Determine the [X, Y] coordinate at the center of the cell enclosing the given text.  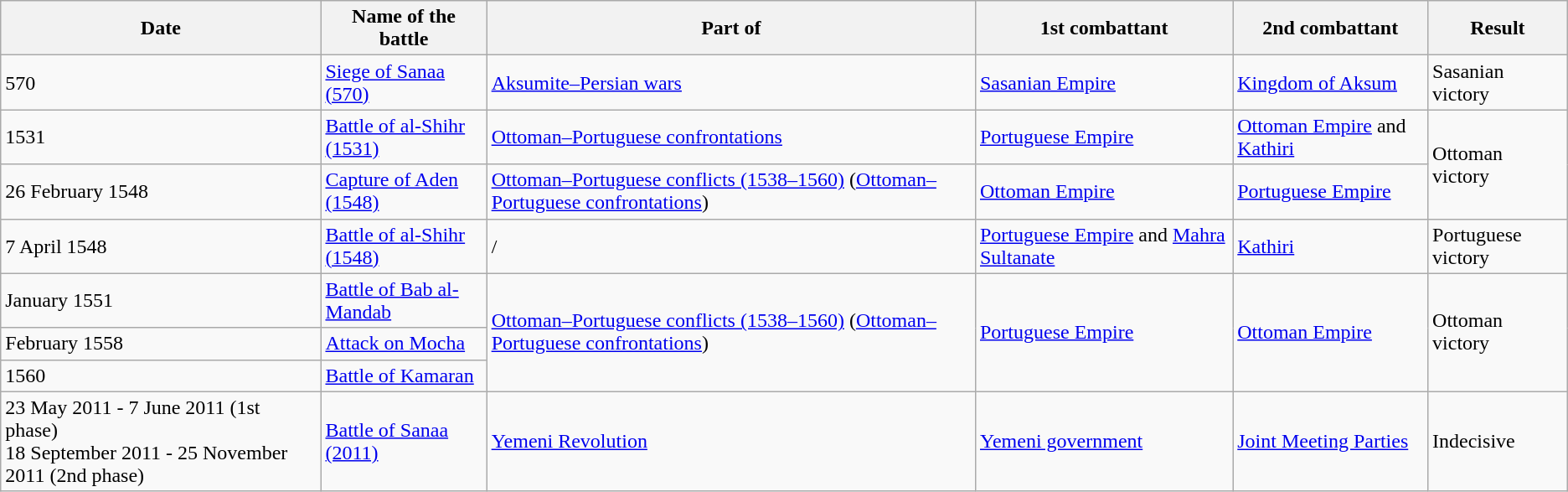
Kathiri [1330, 246]
Aksumite–Persian wars [730, 82]
Sasanian victory [1498, 82]
Date [161, 28]
Battle of Kamaran [404, 375]
Sasanian Empire [1104, 82]
23 May 2011 - 7 June 2011 (1st phase)18 September 2011 - 25 November 2011 (2nd phase) [161, 441]
Battle of al-Shihr (1548) [404, 246]
Indecisive [1498, 441]
Attack on Mocha [404, 344]
Battle of Bab al-Mandab [404, 300]
570 [161, 82]
1531 [161, 137]
Capture of Aden (1548) [404, 191]
/ [730, 246]
Siege of Sanaa (570) [404, 82]
Result [1498, 28]
Name of the battle [404, 28]
7 April 1548 [161, 246]
2nd combattant [1330, 28]
26 February 1548 [161, 191]
Battle of Sanaa (2011) [404, 441]
Portuguese victory [1498, 246]
Yemeni government [1104, 441]
January 1551 [161, 300]
1560 [161, 375]
Ottoman Empire and Kathiri [1330, 137]
Battle of al-Shihr (1531) [404, 137]
Kingdom of Aksum [1330, 82]
Portuguese Empire and Mahra Sultanate [1104, 246]
Part of [730, 28]
February 1558 [161, 344]
Ottoman–Portuguese confrontations [730, 137]
Joint Meeting Parties [1330, 441]
Yemeni Revolution [730, 441]
1st combattant [1104, 28]
